Determine the [X, Y] coordinate at the center of the cell enclosing the given text.  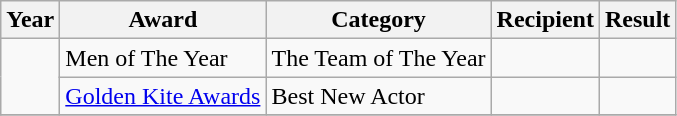
Category [378, 20]
Best New Actor [378, 96]
Recipient [545, 20]
Men of The Year [163, 58]
Award [163, 20]
The Team of The Year [378, 58]
Year [30, 20]
Result [637, 20]
Golden Kite Awards [163, 96]
